Detect which cell encompasses the target text, then output its [x, y] center coordinate. 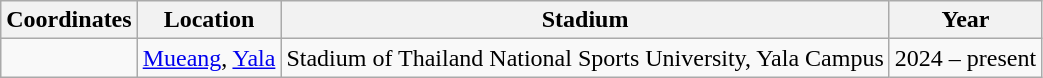
2024 – present [965, 58]
Year [965, 20]
Mueang, Yala [209, 58]
Stadium of Thailand National Sports University, Yala Campus [585, 58]
Stadium [585, 20]
Location [209, 20]
Coordinates [69, 20]
